Determine the [X, Y] coordinate at the center of the cell enclosing the given text.  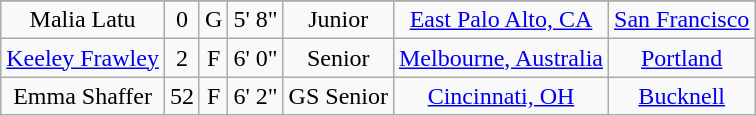
5' 8" [256, 20]
Melbourne, Australia [500, 58]
Portland [682, 58]
Cincinnati, OH [500, 96]
Bucknell [682, 96]
52 [182, 96]
GS Senior [338, 96]
G [213, 20]
Malia Latu [83, 20]
San Francisco [682, 20]
East Palo Alto, CA [500, 20]
Keeley Frawley [83, 58]
6' 2" [256, 96]
2 [182, 58]
0 [182, 20]
Junior [338, 20]
6' 0" [256, 58]
Emma Shaffer [83, 96]
Senior [338, 58]
